Identify which cell holds the provided text, then report its [X, Y] central coordinate. 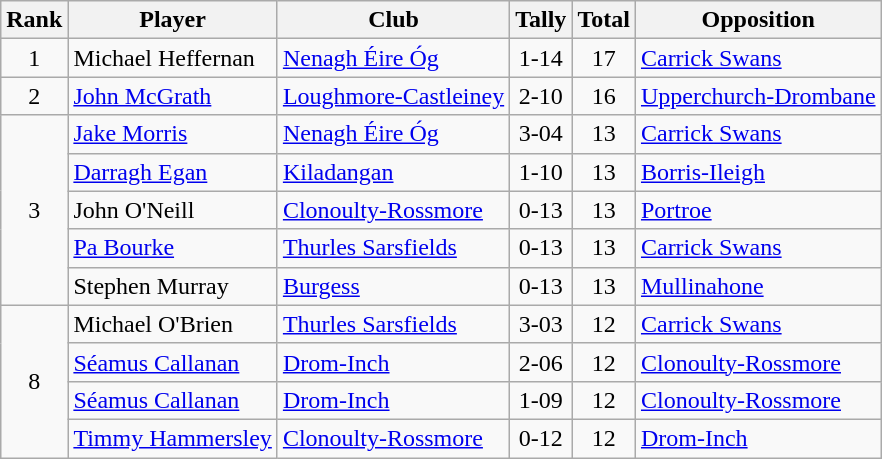
0-12 [541, 438]
Pa Bourke [173, 248]
Kiladangan [393, 172]
Burgess [393, 286]
2 [34, 96]
1-10 [541, 172]
17 [604, 58]
Upperchurch-Drombane [758, 96]
John McGrath [173, 96]
Tally [541, 20]
16 [604, 96]
Darragh Egan [173, 172]
Loughmore-Castleiney [393, 96]
Mullinahone [758, 286]
Club [393, 20]
1 [34, 58]
Rank [34, 20]
1-09 [541, 400]
Jake Morris [173, 134]
1-14 [541, 58]
Player [173, 20]
3-04 [541, 134]
Michael O'Brien [173, 324]
Total [604, 20]
Portroe [758, 210]
Michael Heffernan [173, 58]
2-06 [541, 362]
Timmy Hammersley [173, 438]
Borris-Ileigh [758, 172]
8 [34, 381]
Stephen Murray [173, 286]
2-10 [541, 96]
3-03 [541, 324]
Opposition [758, 20]
3 [34, 210]
John O'Neill [173, 210]
